Output the (X, Y) coordinate of the center of the cell containing the given text.  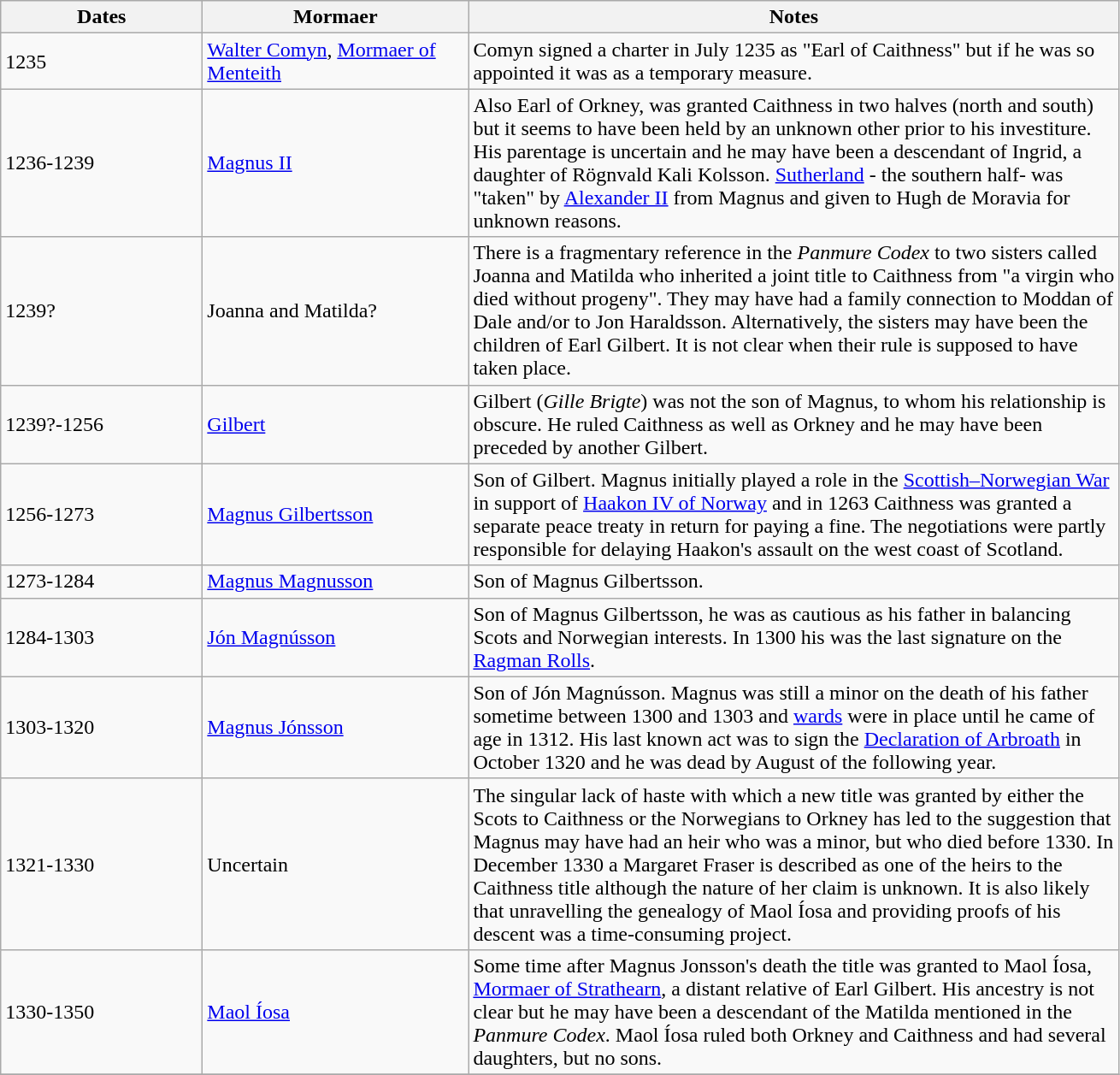
Notes (793, 17)
Magnus Magnusson (335, 582)
1256-1273 (102, 515)
Joanna and Matilda? (335, 311)
1239? (102, 311)
Walter Comyn, Mormaer of Menteith (335, 62)
Magnus Jónsson (335, 727)
Magnus Gilbertsson (335, 515)
Son of Magnus Gilbertsson. (793, 582)
Uncertain (335, 864)
1303-1320 (102, 727)
Magnus II (335, 162)
1284-1303 (102, 637)
Mormaer (335, 17)
Jón Magnússon (335, 637)
Dates (102, 17)
1330-1350 (102, 1012)
1239?-1256 (102, 424)
Comyn signed a charter in July 1235 as "Earl of Caithness" but if he was so appointed it was as a temporary measure. (793, 62)
1235 (102, 62)
Maol Íosa (335, 1012)
1273-1284 (102, 582)
Gilbert (335, 424)
1321-1330 (102, 864)
1236-1239 (102, 162)
